Return [X, Y] of the center of cell containing provided text 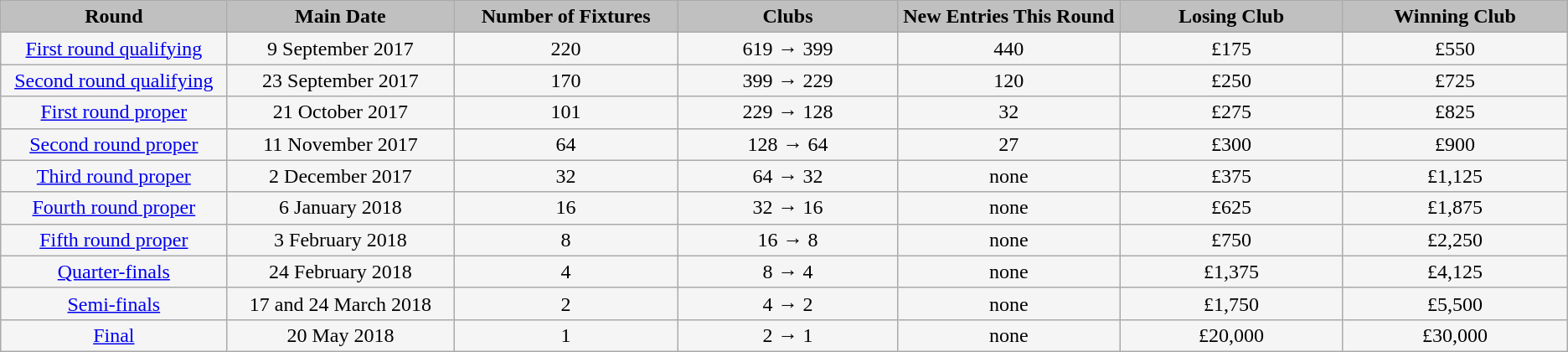
128 → 64 [787, 144]
£625 [1231, 208]
£175 [1231, 49]
£300 [1231, 144]
£5,500 [1455, 303]
20 May 2018 [340, 335]
Fourth round proper [114, 208]
17 and 24 March 2018 [340, 303]
120 [1008, 80]
Number of Fixtures [566, 17]
4 → 2 [787, 303]
£1,750 [1231, 303]
Quarter-finals [114, 272]
Losing Club [1231, 17]
6 January 2018 [340, 208]
170 [566, 80]
220 [566, 49]
£1,125 [1455, 176]
£250 [1231, 80]
£750 [1231, 240]
1 [566, 335]
First round qualifying [114, 49]
619 → 399 [787, 49]
24 February 2018 [340, 272]
£825 [1455, 112]
£900 [1455, 144]
Second round qualifying [114, 80]
£275 [1231, 112]
399 → 229 [787, 80]
Second round proper [114, 144]
£1,875 [1455, 208]
£4,125 [1455, 272]
Clubs [787, 17]
440 [1008, 49]
£2,250 [1455, 240]
9 September 2017 [340, 49]
Final [114, 335]
64 → 32 [787, 176]
23 September 2017 [340, 80]
Main Date [340, 17]
21 October 2017 [340, 112]
£1,375 [1231, 272]
Semi-finals [114, 303]
2 [566, 303]
Third round proper [114, 176]
4 [566, 272]
£725 [1455, 80]
New Entries This Round [1008, 17]
16 → 8 [787, 240]
£375 [1231, 176]
27 [1008, 144]
£550 [1455, 49]
Round [114, 17]
First round proper [114, 112]
8 [566, 240]
Fifth round proper [114, 240]
16 [566, 208]
101 [566, 112]
32 → 16 [787, 208]
£20,000 [1231, 335]
64 [566, 144]
2 → 1 [787, 335]
£30,000 [1455, 335]
229 → 128 [787, 112]
Winning Club [1455, 17]
2 December 2017 [340, 176]
11 November 2017 [340, 144]
3 February 2018 [340, 240]
8 → 4 [787, 272]
